Determine the [x, y] coordinate at the center of the cell enclosing the given text.  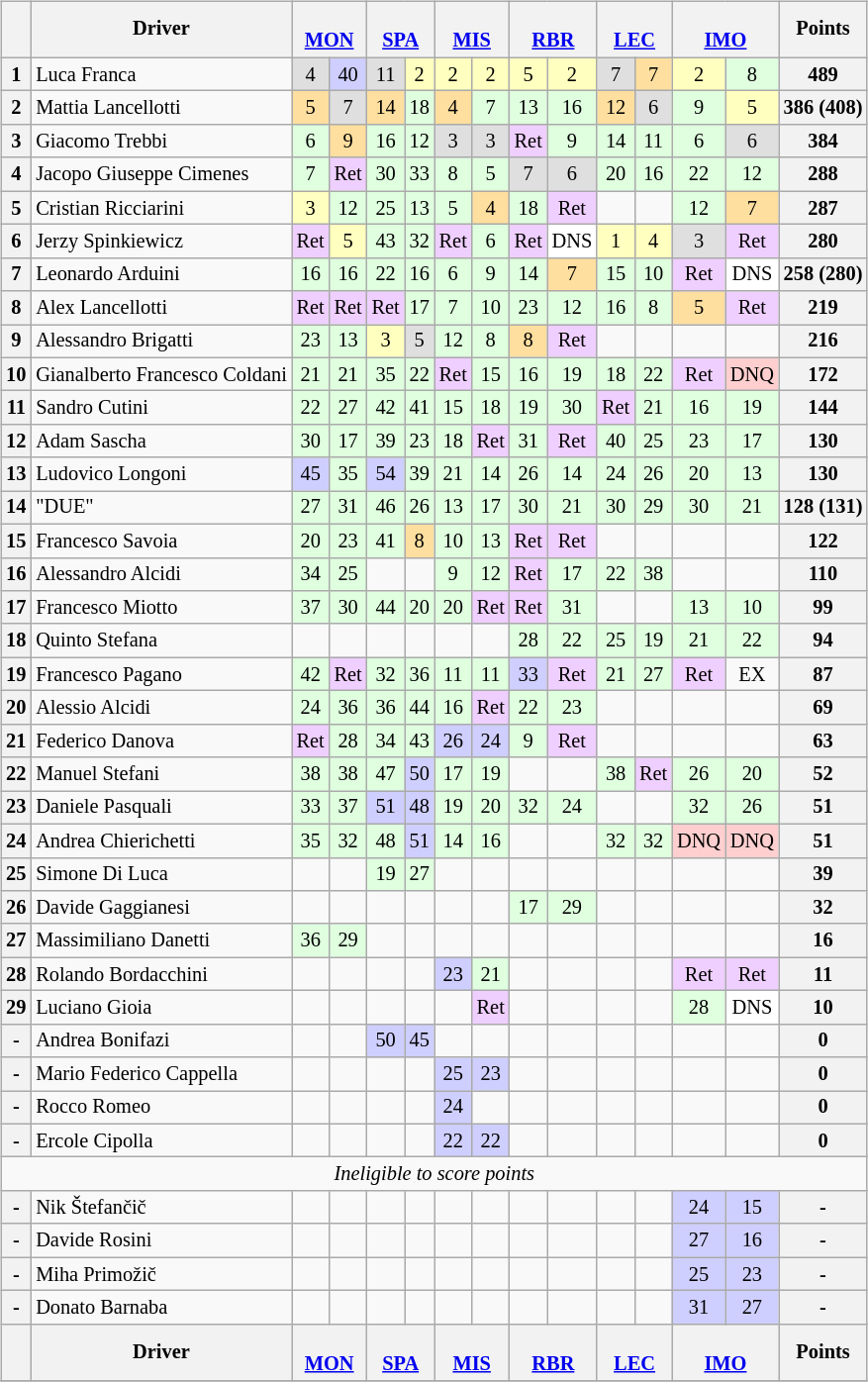
Gianalberto Francesco Coldani [160, 374]
Ludovico Longoni [160, 474]
288 [823, 174]
Alex Lancellotti [160, 308]
Jerzy Spinkiewicz [160, 242]
Rocco Romeo [160, 1108]
172 [823, 374]
"DUE" [160, 508]
Francesco Pagano [160, 674]
Luciano Gioia [160, 1008]
258 (280) [823, 274]
69 [823, 708]
Leonardo Arduini [160, 274]
94 [823, 641]
EX [752, 674]
384 [823, 142]
Alessandro Brigatti [160, 342]
Massimiliano Danetti [160, 940]
Alessandro Alcidi [160, 574]
Mattia Lancellotti [160, 108]
Francesco Savoia [160, 541]
Ercole Cipolla [160, 1140]
Davide Rosini [160, 1240]
216 [823, 342]
Federico Danova [160, 740]
87 [823, 674]
Manuel Stefani [160, 774]
Adam Sascha [160, 442]
52 [823, 774]
Giacomo Trebbi [160, 142]
Donato Barnaba [160, 1308]
47 [386, 774]
Rolando Bordacchini [160, 974]
Andrea Bonifazi [160, 1040]
287 [823, 208]
122 [823, 541]
99 [823, 608]
54 [386, 474]
63 [823, 740]
280 [823, 242]
144 [823, 408]
Ineligible to score points [434, 1174]
386 (408) [823, 108]
Miha Primožič [160, 1274]
Simone Di Luca [160, 874]
110 [823, 574]
Mario Federico Cappella [160, 1074]
Sandro Cutini [160, 408]
Cristian Ricciarini [160, 208]
Nik Štefančič [160, 1208]
Francesco Miotto [160, 608]
Daniele Pasquali [160, 808]
Jacopo Giuseppe Cimenes [160, 174]
489 [823, 74]
Luca Franca [160, 74]
Andrea Chierichetti [160, 840]
Davide Gaggianesi [160, 908]
Quinto Stefana [160, 641]
46 [386, 508]
219 [823, 308]
Alessio Alcidi [160, 708]
128 (131) [823, 508]
